Output the (X, Y) coordinate of the center of the cell containing the given text.  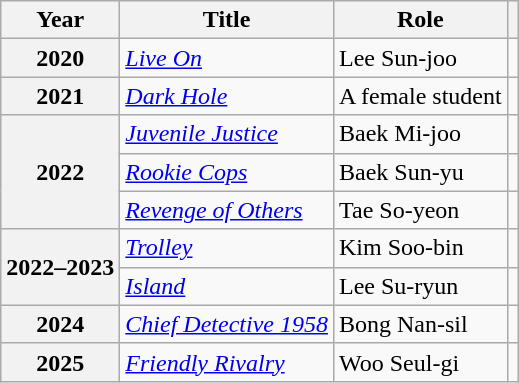
Revenge of Others (227, 210)
Island (227, 286)
Year (60, 20)
A female student (420, 96)
Trolley (227, 248)
2022 (60, 172)
2025 (60, 362)
Dark Hole (227, 96)
Tae So-yeon (420, 210)
Chief Detective 1958 (227, 324)
2020 (60, 58)
Baek Mi-joo (420, 134)
Title (227, 20)
Woo Seul-gi (420, 362)
Kim Soo-bin (420, 248)
Bong Nan-sil (420, 324)
Role (420, 20)
Friendly Rivalry (227, 362)
Live On (227, 58)
Lee Sun-joo (420, 58)
2021 (60, 96)
Rookie Cops (227, 172)
Lee Su-ryun (420, 286)
Juvenile Justice (227, 134)
2022–2023 (60, 267)
Baek Sun-yu (420, 172)
2024 (60, 324)
